Determine the (X, Y) coordinate at the center of the cell enclosing the given text.  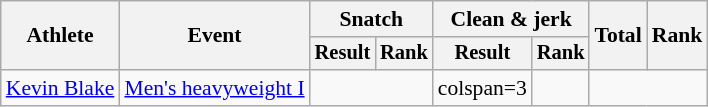
Athlete (60, 36)
Total (618, 36)
Kevin Blake (60, 88)
Men's heavyweight I (214, 88)
Event (214, 36)
colspan=3 (482, 88)
Clean & jerk (512, 19)
Snatch (372, 19)
